For the text-containing cell, return its midpoint in [x, y] coordinate format. 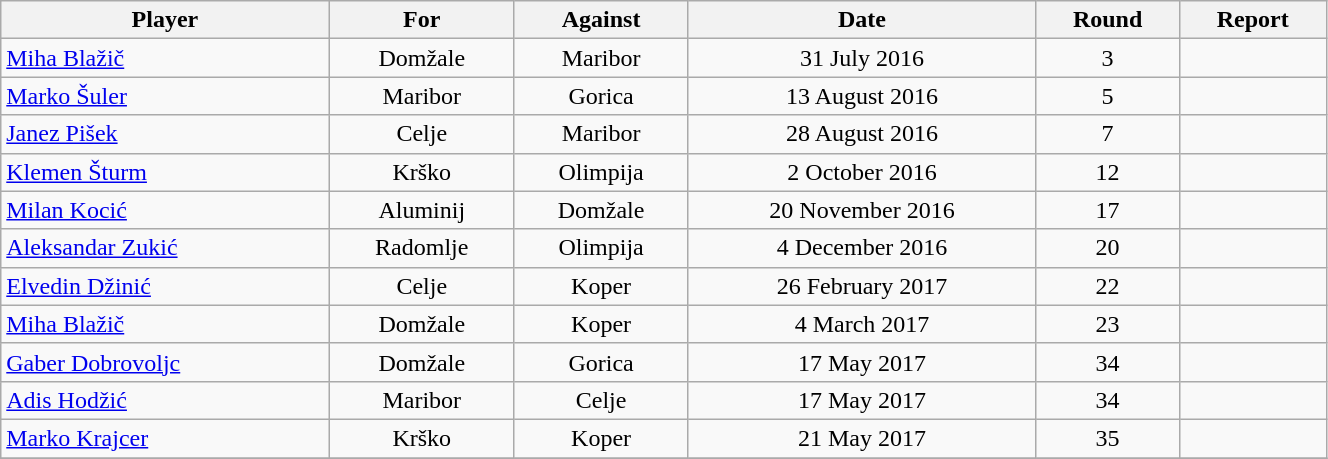
5 [1108, 96]
Gaber Dobrovoljc [165, 362]
35 [1108, 438]
Round [1108, 20]
31 July 2016 [862, 58]
7 [1108, 134]
20 November 2016 [862, 210]
Klemen Šturm [165, 172]
For [422, 20]
Aluminij [422, 210]
Janez Pišek [165, 134]
3 [1108, 58]
Aleksandar Zukić [165, 248]
26 February 2017 [862, 286]
Radomlje [422, 248]
Player [165, 20]
Date [862, 20]
21 May 2017 [862, 438]
4 December 2016 [862, 248]
17 [1108, 210]
Marko Šuler [165, 96]
Elvedin Džinić [165, 286]
22 [1108, 286]
13 August 2016 [862, 96]
Marko Krajcer [165, 438]
4 March 2017 [862, 324]
2 October 2016 [862, 172]
Against [600, 20]
28 August 2016 [862, 134]
Milan Kocić [165, 210]
12 [1108, 172]
Adis Hodžić [165, 400]
23 [1108, 324]
Report [1252, 20]
20 [1108, 248]
